Determine the (x, y) coordinate at the center of the cell enclosing the given text.  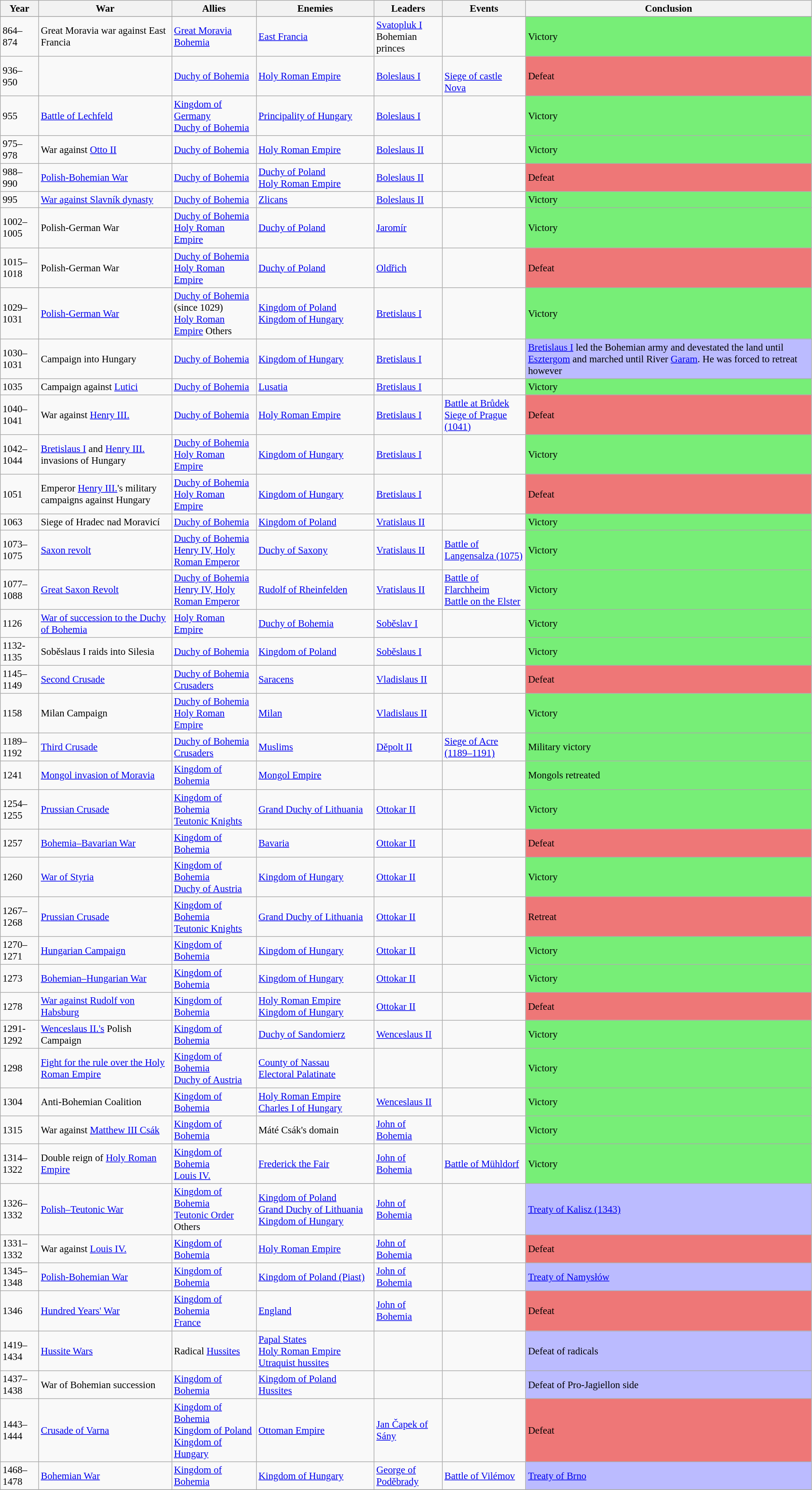
Radical Hussites (214, 1351)
Mongols retreated (668, 776)
War (105, 9)
War against Rudolf von Habsburg (105, 1006)
1002–1005 (19, 228)
1298 (19, 1068)
Bretislaus I and Henry III. invasions of Hungary (105, 455)
Anti-Bohemian Coalition (105, 1103)
Polish–Teutonic War (105, 1209)
1040–1041 (19, 415)
Soběslav I (408, 624)
Frederick the Fair (315, 1164)
Emperor Henry III.'s military campaigns against Hungary (105, 494)
Kingdom of BohemiaFrance (214, 1311)
Milan (315, 713)
955 (19, 116)
Duchy of Saxony (315, 550)
Battle of Langensalza (1075) (484, 550)
Enemies (315, 9)
Allies (214, 9)
War against Matthew III Csák (105, 1130)
Kingdom of PolandHussites (315, 1384)
936–950 (19, 76)
1326–1332 (19, 1209)
Defeat of Pro-Jagiellon side (668, 1384)
1304 (19, 1103)
1030–1031 (19, 359)
Kingdom of BohemiaLouis IV. (214, 1164)
Soběslaus I raids into Silesia (105, 652)
Treaty of Kalisz (1343) (668, 1209)
1346 (19, 1311)
Siege of Acre (1189–1191) (484, 747)
Battle of Mühldorf (484, 1164)
Siege of Hradec nad Moravicí (105, 522)
988–990 (19, 178)
War of succession to the Duchy of Bohemia (105, 624)
864–874 (19, 37)
Kingdom of BohemiaTeutonic Order Others (214, 1209)
1158 (19, 713)
Mongol Empire (315, 776)
Battle of Lechfeld (105, 116)
1073–1075 (19, 550)
Battle of Vilémov (484, 1475)
1035 (19, 387)
Year (19, 9)
Duchy of PolandHoly Roman Empire (315, 178)
War against Slavník dynasty (105, 200)
1051 (19, 494)
George of Poděbrady (408, 1475)
Battle at BrůdekSiege of Prague (1041) (484, 415)
1015–1018 (19, 268)
East Francia (315, 37)
Leaders (408, 9)
Conclusion (668, 9)
1260 (19, 877)
Kingdom of PolandGrand Duchy of Lithuania Kingdom of Hungary (315, 1209)
Crusade of Varna (105, 1430)
1443–1444 (19, 1430)
1270–1271 (19, 951)
1315 (19, 1130)
Retreat (668, 917)
Máté Csák's domain (315, 1130)
Muslims (315, 747)
Holy Roman EmpireKingdom of Hungary (315, 1006)
Defeat of radicals (668, 1351)
Principality of Hungary (315, 116)
Soběslaus I (408, 652)
War against Henry III. (105, 415)
Great MoraviaBohemia (214, 37)
Fight for the rule over the Holy Roman Empire (105, 1068)
1132-1135 (19, 652)
1437–1438 (19, 1384)
1278 (19, 1006)
Duchy of Sandomierz (315, 1034)
Second Crusade (105, 680)
1063 (19, 522)
Kingdom of BohemiaKingdom of PolandKingdom of Hungary (214, 1430)
Third Crusade (105, 747)
War of Styria (105, 877)
Bretislaus I led the Bohemian army and devestated the land until Esztergom and marched until River Garam. He was forced to retreat however (668, 359)
Double reign of Holy Roman Empire (105, 1164)
Holy Roman EmpireCharles I of Hungary (315, 1103)
Campaign into Hungary (105, 359)
Kingdom of GermanyDuchy of Bohemia (214, 116)
Kingdom of PolandKingdom of Hungary (315, 313)
Bohemian–Hungarian War (105, 979)
1468–1478 (19, 1475)
England (315, 1311)
Battle of FlarchheimBattle on the Elster (484, 590)
1029–1031 (19, 313)
1267–1268 (19, 917)
Bohemia–Bavarian War (105, 843)
Jan Čapek of Sány (408, 1430)
Ottoman Empire (315, 1430)
Mongol invasion of Moravia (105, 776)
Events (484, 9)
Děpolt II (408, 747)
1145–1149 (19, 680)
Hussite Wars (105, 1351)
1257 (19, 843)
Oldřich (408, 268)
Lusatia (315, 387)
1189–1192 (19, 747)
Milan Campaign (105, 713)
Svatopluk IBohemian princes (408, 37)
Treaty of Brno (668, 1475)
Papal StatesHoly Roman EmpireUtraquist hussites (315, 1351)
Kingdom of Poland (Piast) (315, 1277)
Wenceslaus II.'s Polish Campaign (105, 1034)
1331–1332 (19, 1249)
Saxon revolt (105, 550)
1126 (19, 624)
975–978 (19, 150)
Zlicans (315, 200)
Siege of castle Nova (484, 76)
Rudolf of Rheinfelden (315, 590)
1042–1044 (19, 455)
County of NassauElectoral Palatinate (315, 1068)
Bavaria (315, 843)
Great Moravia war against East Francia (105, 37)
Treaty of Namysłów (668, 1277)
1254–1255 (19, 809)
Hundred Years' War (105, 1311)
1419–1434 (19, 1351)
Jaromír (408, 228)
War of Bohemian succession (105, 1384)
1077–1088 (19, 590)
995 (19, 200)
1241 (19, 776)
1291-1292 (19, 1034)
1314–1322 (19, 1164)
War against Louis IV. (105, 1249)
Campaign against Lutici (105, 387)
1345–1348 (19, 1277)
Duchy of Bohemia (since 1029)Holy Roman Empire Others (214, 313)
1273 (19, 979)
Great Saxon Revolt (105, 590)
Bohemian War (105, 1475)
Saracens (315, 680)
War against Otto II (105, 150)
Military victory (668, 747)
Hungarian Campaign (105, 951)
